Find where the given text appears and provide that cell's center as (X, Y) coordinate. 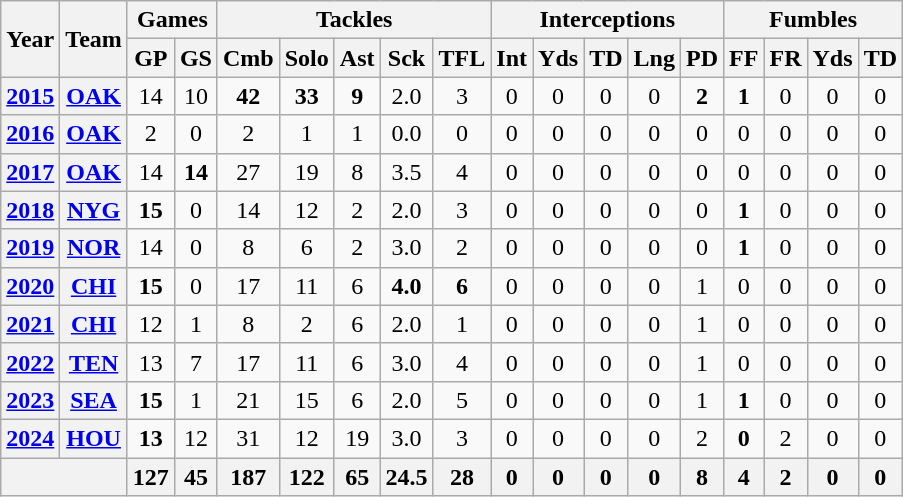
GS (196, 58)
HOU (94, 438)
0.0 (406, 134)
33 (306, 96)
2018 (30, 210)
2023 (30, 400)
2019 (30, 248)
24.5 (406, 477)
2022 (30, 362)
TFL (462, 58)
10 (196, 96)
NOR (94, 248)
NYG (94, 210)
SEA (94, 400)
Ast (357, 58)
Games (172, 20)
9 (357, 96)
42 (248, 96)
2021 (30, 324)
45 (196, 477)
TEN (94, 362)
FR (786, 58)
Solo (306, 58)
27 (248, 172)
Tackles (354, 20)
28 (462, 477)
2016 (30, 134)
Sck (406, 58)
FF (744, 58)
127 (150, 477)
31 (248, 438)
187 (248, 477)
Fumbles (814, 20)
Interceptions (608, 20)
5 (462, 400)
Lng (654, 58)
65 (357, 477)
4.0 (406, 286)
GP (150, 58)
21 (248, 400)
7 (196, 362)
PD (702, 58)
2020 (30, 286)
2024 (30, 438)
Cmb (248, 58)
2015 (30, 96)
3.5 (406, 172)
Int (512, 58)
Year (30, 39)
Team (94, 39)
2017 (30, 172)
122 (306, 477)
